Locate the cell with the specified text and output its (x, y) center coordinate. 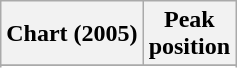
Peak position (189, 34)
Chart (2005) (72, 34)
